From the cell containing the given text, extract its center point as (X, Y) coordinate. 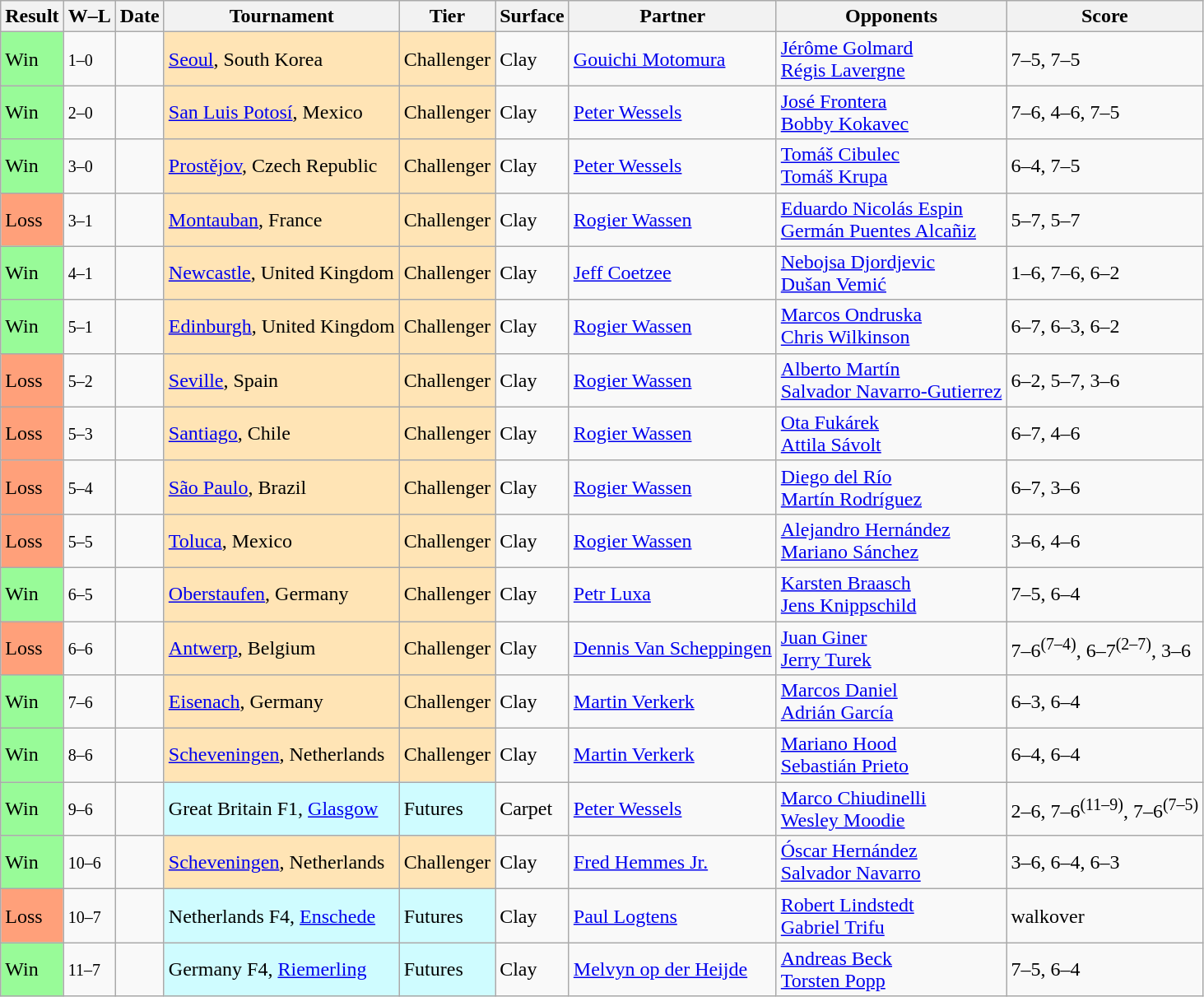
Carpet (532, 808)
6–2, 5–7, 3–6 (1104, 380)
7–6 (89, 701)
7–6(7–4), 6–7(2–7), 3–6 (1104, 647)
Fred Hemmes Jr. (672, 863)
Seville, Spain (281, 380)
Eduardo Nicolás Espin Germán Puentes Alcañiz (891, 219)
Melvyn op der Heijde (672, 970)
Robert Lindstedt Gabriel Trifu (891, 915)
3–0 (89, 166)
Petr Luxa (672, 594)
Marcos Ondruska Chris Wilkinson (891, 326)
10–6 (89, 863)
San Luis Potosí, Mexico (281, 112)
10–7 (89, 915)
1–0 (89, 59)
Paul Logtens (672, 915)
Nebojsa Djordjevic Dušan Vemić (891, 273)
5–2 (89, 380)
Marco Chiudinelli Wesley Moodie (891, 808)
9–6 (89, 808)
São Paulo, Brazil (281, 487)
Prostějov, Czech Republic (281, 166)
Tomáš Cibulec Tomáš Krupa (891, 166)
Andreas Beck Torsten Popp (891, 970)
Marcos Daniel Adrián García (891, 701)
6–7, 4–6 (1104, 433)
W–L (89, 16)
6–7, 6–3, 6–2 (1104, 326)
Surface (532, 16)
Eisenach, Germany (281, 701)
Netherlands F4, Enschede (281, 915)
6–3, 6–4 (1104, 701)
Óscar Hernández Salvador Navarro (891, 863)
Santiago, Chile (281, 433)
8–6 (89, 756)
Oberstaufen, Germany (281, 594)
Karsten Braasch Jens Knippschild (891, 594)
Great Britain F1, Glasgow (281, 808)
Newcastle, United Kingdom (281, 273)
Germany F4, Riemerling (281, 970)
6–7, 3–6 (1104, 487)
Juan Giner Jerry Turek (891, 647)
Tier (447, 16)
walkover (1104, 915)
Alejandro Hernández Mariano Sánchez (891, 540)
Jérôme Golmard Régis Lavergne (891, 59)
Montauban, France (281, 219)
Gouichi Motomura (672, 59)
Opponents (891, 16)
3–6, 4–6 (1104, 540)
Partner (672, 16)
Result (32, 16)
2–0 (89, 112)
Jeff Coetzee (672, 273)
Diego del Río Martín Rodríguez (891, 487)
Date (140, 16)
5–7, 5–7 (1104, 219)
Alberto Martín Salvador Navarro-Gutierrez (891, 380)
5–4 (89, 487)
1–6, 7–6, 6–2 (1104, 273)
11–7 (89, 970)
5–1 (89, 326)
Dennis Van Scheppingen (672, 647)
Edinburgh, United Kingdom (281, 326)
6–4, 7–5 (1104, 166)
7–6, 4–6, 7–5 (1104, 112)
3–6, 6–4, 6–3 (1104, 863)
6–5 (89, 594)
5–3 (89, 433)
José Frontera Bobby Kokavec (891, 112)
Ota Fukárek Attila Sávolt (891, 433)
Tournament (281, 16)
6–6 (89, 647)
2–6, 7–6(11–9), 7–6(7–5) (1104, 808)
Seoul, South Korea (281, 59)
Toluca, Mexico (281, 540)
Score (1104, 16)
3–1 (89, 219)
4–1 (89, 273)
Mariano Hood Sebastián Prieto (891, 756)
5–5 (89, 540)
7–5, 7–5 (1104, 59)
Antwerp, Belgium (281, 647)
6–4, 6–4 (1104, 756)
